Determine the (X, Y) coordinate at the center of the cell enclosing the given text.  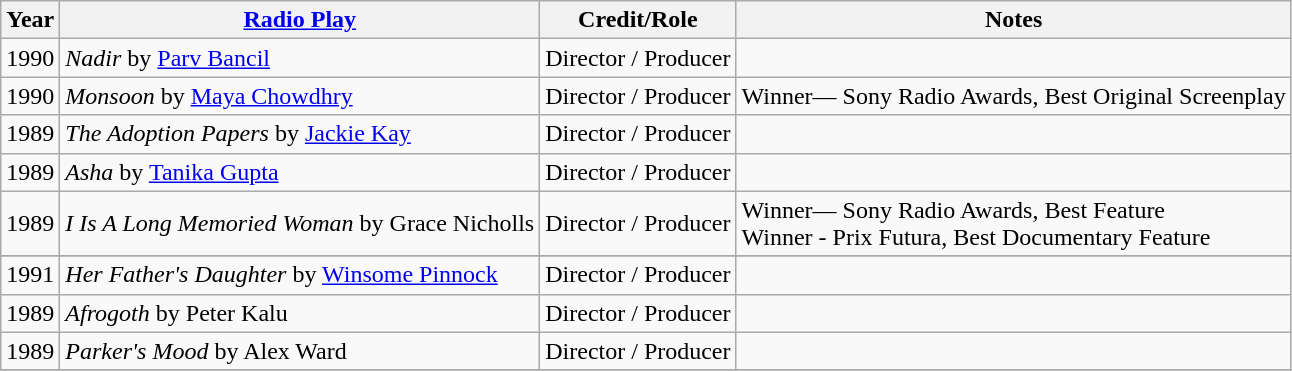
Nadir by Parv Bancil (300, 58)
Monsoon by Maya Chowdhry (300, 96)
I Is A Long Memoried Woman by Grace Nicholls (300, 224)
Winner— Sony Radio Awards, Best Original Screenplay (1014, 96)
Parker's Mood by Alex Ward (300, 351)
Radio Play (300, 20)
Winner— Sony Radio Awards, Best Feature Winner - Prix Futura, Best Documentary Feature (1014, 224)
Credit/Role (638, 20)
Her Father's Daughter by Winsome Pinnock (300, 275)
Asha by Tanika Gupta (300, 172)
Afrogoth by Peter Kalu (300, 313)
Year (30, 20)
1991 (30, 275)
Notes (1014, 20)
The Adoption Papers by Jackie Kay (300, 134)
